Pinpoint the cell where the given text exists, returning its [X, Y] midpoint coordinate. 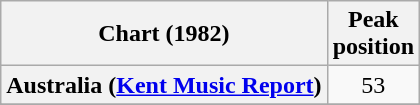
Peakposition [373, 34]
53 [373, 85]
Australia (Kent Music Report) [164, 85]
Chart (1982) [164, 34]
